Return the (X, Y) coordinate for the center point of the cell that contains the specified text.  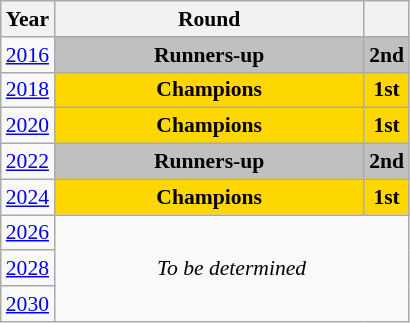
2024 (28, 197)
2022 (28, 162)
Year (28, 19)
Round (209, 19)
2026 (28, 233)
2028 (28, 269)
2018 (28, 90)
To be determined (232, 268)
2016 (28, 55)
2030 (28, 304)
2020 (28, 126)
